Scan for the cell matching the given text and deliver its [x, y] coordinate at center. 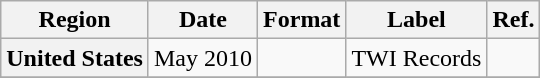
May 2010 [202, 58]
United States [75, 58]
Format [302, 20]
Ref. [514, 20]
Region [75, 20]
Label [416, 20]
TWI Records [416, 58]
Date [202, 20]
